For the text-containing cell, return its midpoint in (x, y) coordinate format. 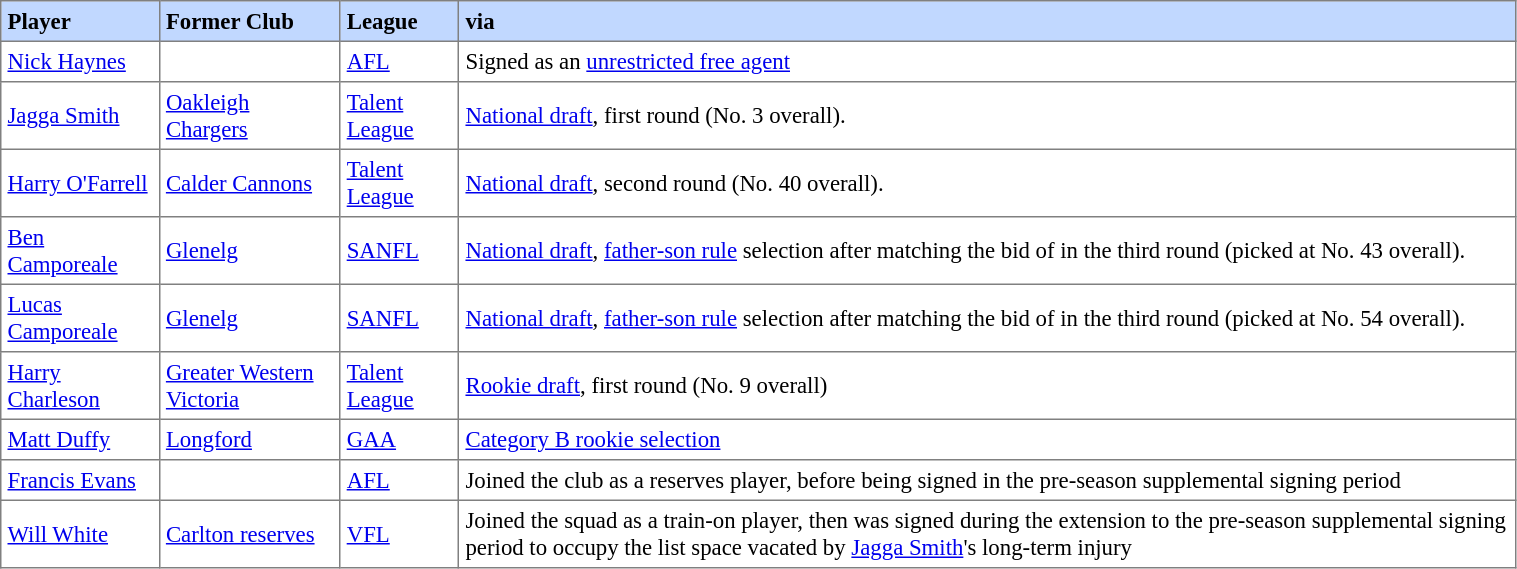
GAA (400, 439)
Jagga Smith (80, 116)
Matt Duffy (80, 439)
VFL (400, 534)
Carlton reserves (250, 534)
Calder Cannons (250, 183)
Player (80, 21)
National draft, first round (No. 3 overall). (988, 116)
Greater Western Victoria (250, 386)
Joined the club as a reserves player, before being signed in the pre-season supplemental signing period (988, 480)
Harry O'Farrell (80, 183)
National draft, second round (No. 40 overall). (988, 183)
Nick Haynes (80, 61)
Signed as an unrestricted free agent (988, 61)
Harry Charleson (80, 386)
Longford (250, 439)
Will White (80, 534)
Lucas Camporeale (80, 318)
Category B rookie selection (988, 439)
National draft, father-son rule selection after matching the bid of in the third round (picked at No. 43 overall). (988, 251)
Francis Evans (80, 480)
Rookie draft, first round (No. 9 overall) (988, 386)
Oakleigh Chargers (250, 116)
Former Club (250, 21)
National draft, father-son rule selection after matching the bid of in the third round (picked at No. 54 overall). (988, 318)
League (400, 21)
via (988, 21)
Ben Camporeale (80, 251)
